Extract the [X, Y] coordinate from the center of the cell holding the provided text.  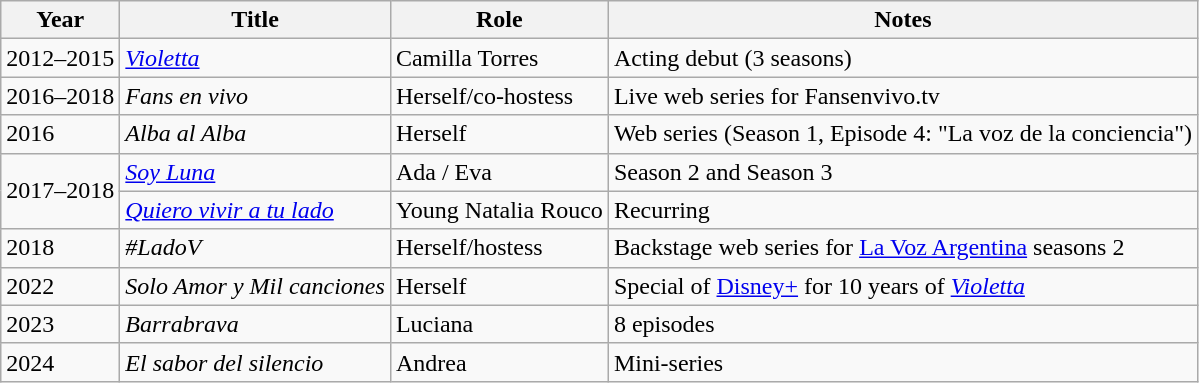
Barrabrava [256, 324]
Camilla Torres [499, 58]
Alba al Alba [256, 134]
2023 [60, 324]
2016 [60, 134]
Notes [902, 20]
Live web series for Fansenvivo.tv [902, 96]
Andrea [499, 362]
2018 [60, 248]
Mini-series [902, 362]
Special of Disney+ for 10 years of Violetta [902, 286]
Herself/co-hostess [499, 96]
Quiero vivir a tu lado [256, 210]
El sabor del silencio [256, 362]
Year [60, 20]
2017–2018 [60, 191]
Season 2 and Season 3 [902, 172]
Acting debut (3 seasons) [902, 58]
Fans en vivo [256, 96]
Luciana [499, 324]
Web series (Season 1, Episode 4: "La voz de la conciencia") [902, 134]
Recurring [902, 210]
#LadoV [256, 248]
Young Natalia Rouco [499, 210]
Ada / Eva [499, 172]
2022 [60, 286]
Herself/hostess [499, 248]
Backstage web series for La Voz Argentina seasons 2 [902, 248]
2024 [60, 362]
Violetta [256, 58]
Title [256, 20]
Solo Amor y Mil canciones [256, 286]
Soy Luna [256, 172]
Role [499, 20]
2016–2018 [60, 96]
8 episodes [902, 324]
2012–2015 [60, 58]
